Scan for the cell matching the given text and deliver its (X, Y) coordinate at center. 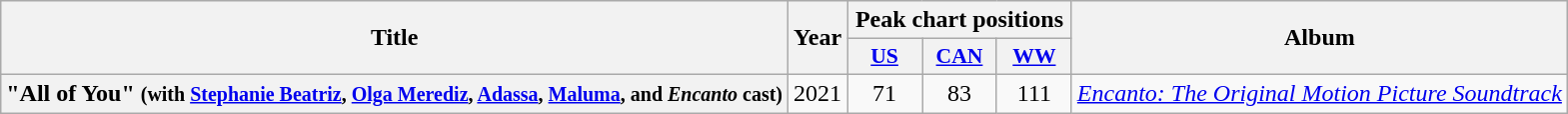
Encanto: The Original Motion Picture Soundtrack (1319, 93)
71 (885, 93)
Peak chart positions (959, 20)
WW (1033, 57)
Title (395, 38)
2021 (817, 93)
US (885, 57)
111 (1033, 93)
CAN (959, 57)
"All of You" (with Stephanie Beatriz, Olga Merediz, Adassa, Maluma, and Encanto cast) (395, 93)
Album (1319, 38)
Year (817, 38)
83 (959, 93)
